From the cell containing the given text, extract its center point as [X, Y] coordinate. 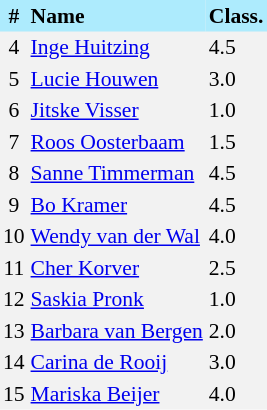
14 [14, 362]
1.5 [236, 142]
Saskia Pronk [117, 300]
5 [14, 79]
Inge Huitzing [117, 48]
Mariska Beijer [117, 394]
Name [117, 16]
Bo Kramer [117, 205]
2.0 [236, 331]
8 [14, 174]
Barbara van Bergen [117, 331]
11 [14, 268]
10 [14, 236]
2.5 [236, 268]
4 [14, 48]
6 [14, 110]
# [14, 16]
Sanne Timmerman [117, 174]
9 [14, 205]
Jitske Visser [117, 110]
15 [14, 394]
Lucie Houwen [117, 79]
Class. [236, 16]
Wendy van der Wal [117, 236]
12 [14, 300]
Carina de Rooij [117, 362]
7 [14, 142]
Roos Oosterbaam [117, 142]
13 [14, 331]
Cher Korver [117, 268]
